Provide the (x, y) coordinate of the cell's center where the given text is located.  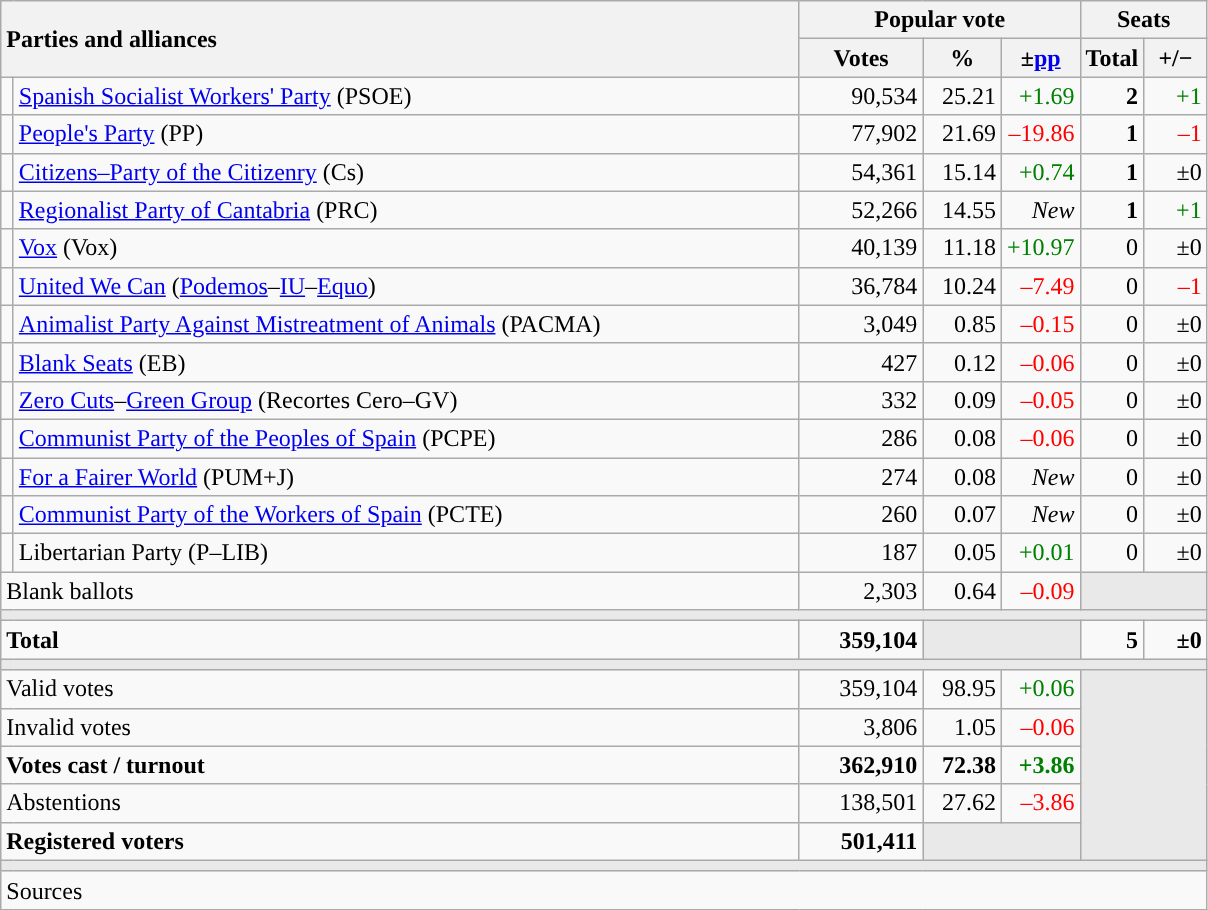
3,049 (861, 324)
For a Fairer World (PUM+J) (406, 477)
0.09 (962, 400)
0.85 (962, 324)
332 (861, 400)
United We Can (Podemos–IU–Equo) (406, 286)
187 (861, 553)
0.07 (962, 515)
Zero Cuts–Green Group (Recortes Cero–GV) (406, 400)
+0.06 (1040, 689)
1.05 (962, 727)
52,266 (861, 210)
77,902 (861, 134)
501,411 (861, 841)
286 (861, 438)
Abstentions (400, 803)
54,361 (861, 172)
11.18 (962, 248)
Invalid votes (400, 727)
+3.86 (1040, 765)
2,303 (861, 591)
Sources (604, 890)
427 (861, 362)
+10.97 (1040, 248)
0.64 (962, 591)
Blank Seats (EB) (406, 362)
98.95 (962, 689)
15.14 (962, 172)
Valid votes (400, 689)
72.38 (962, 765)
+0.74 (1040, 172)
+1.69 (1040, 96)
+0.01 (1040, 553)
40,139 (861, 248)
–19.86 (1040, 134)
5 (1112, 640)
–0.15 (1040, 324)
138,501 (861, 803)
Popular vote (940, 20)
362,910 (861, 765)
0.05 (962, 553)
Parties and alliances (400, 39)
–0.09 (1040, 591)
Spanish Socialist Workers' Party (PSOE) (406, 96)
Citizens–Party of the Citizenry (Cs) (406, 172)
Seats (1144, 20)
14.55 (962, 210)
Vox (Vox) (406, 248)
0.12 (962, 362)
27.62 (962, 803)
36,784 (861, 286)
2 (1112, 96)
Votes (861, 58)
21.69 (962, 134)
274 (861, 477)
Blank ballots (400, 591)
Communist Party of the Peoples of Spain (PCPE) (406, 438)
People's Party (PP) (406, 134)
90,534 (861, 96)
% (962, 58)
±pp (1040, 58)
Communist Party of the Workers of Spain (PCTE) (406, 515)
–7.49 (1040, 286)
+/− (1176, 58)
3,806 (861, 727)
Animalist Party Against Mistreatment of Animals (PACMA) (406, 324)
–0.05 (1040, 400)
Registered voters (400, 841)
10.24 (962, 286)
Regionalist Party of Cantabria (PRC) (406, 210)
–3.86 (1040, 803)
Votes cast / turnout (400, 765)
25.21 (962, 96)
Libertarian Party (P–LIB) (406, 553)
260 (861, 515)
